Search for the cell housing the specified text and yield its (X, Y) center coordinate. 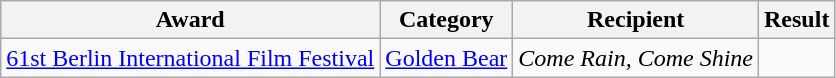
Golden Bear (446, 58)
Come Rain, Come Shine (636, 58)
Award (190, 20)
Category (446, 20)
Recipient (636, 20)
61st Berlin International Film Festival (190, 58)
Result (797, 20)
